For the text-containing cell, return its midpoint in [x, y] coordinate format. 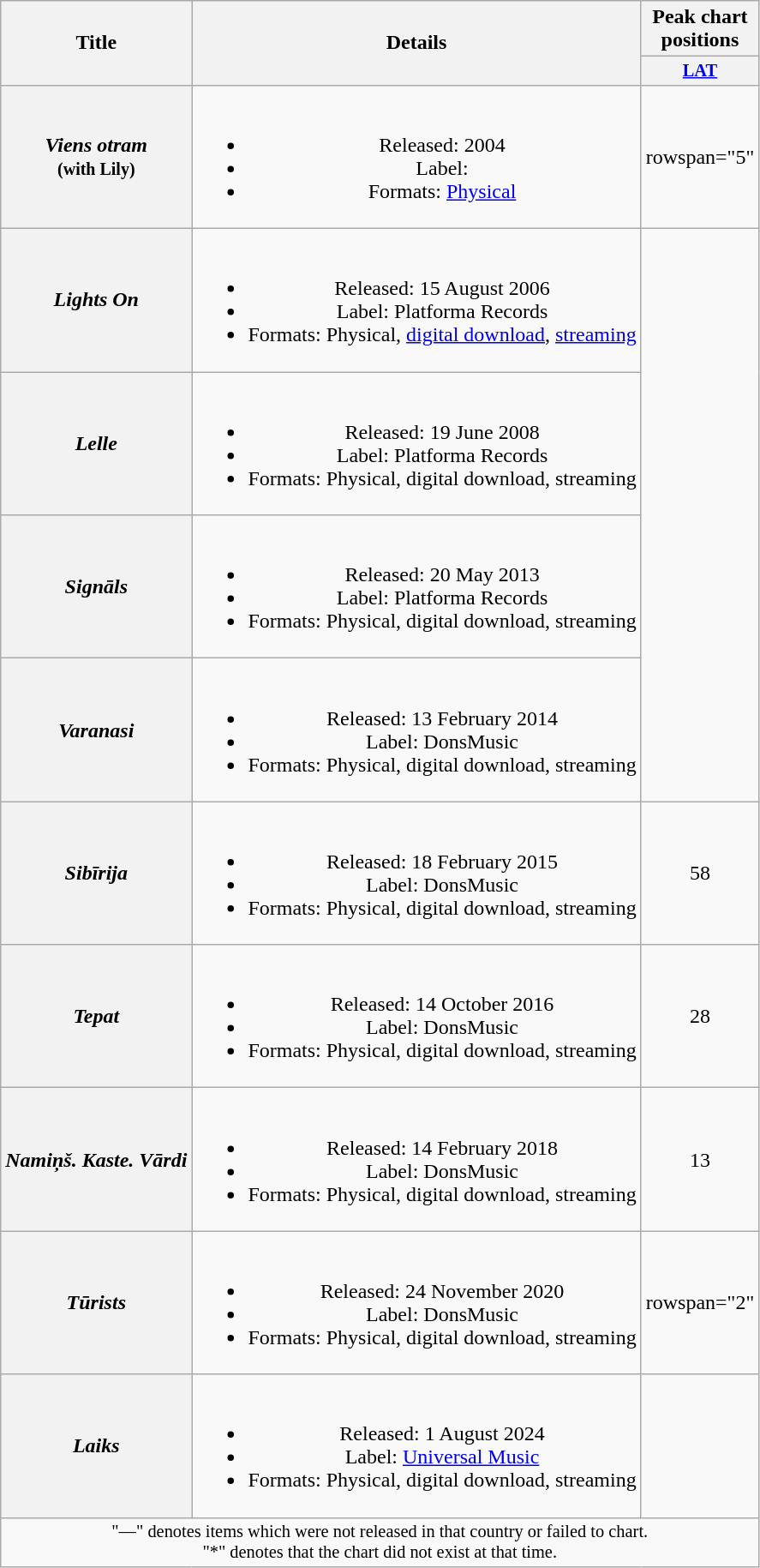
Title [96, 43]
Lelle [96, 444]
rowspan="5" [700, 156]
Laiks [96, 1445]
Released: 2004Label: Formats: Physical [416, 156]
Released: 1 August 2024Label: Universal MusicFormats: Physical, digital download, streaming [416, 1445]
"—" denotes items which were not released in that country or failed to chart."*" denotes that the chart did not exist at that time. [380, 1542]
Viens otram(with Lily) [96, 156]
Namiņš. Kaste. Vārdi [96, 1159]
Details [416, 43]
13 [700, 1159]
LAT [700, 71]
Signāls [96, 586]
Released: 18 February 2015Label: DonsMusicFormats: Physical, digital download, streaming [416, 873]
Tūrists [96, 1303]
Released: 14 October 2016Label: DonsMusicFormats: Physical, digital download, streaming [416, 1017]
58 [700, 873]
Released: 14 February 2018Label: DonsMusicFormats: Physical, digital download, streaming [416, 1159]
28 [700, 1017]
Released: 13 February 2014Label: DonsMusicFormats: Physical, digital download, streaming [416, 730]
Sibīrija [96, 873]
Released: 20 May 2013Label: Platforma RecordsFormats: Physical, digital download, streaming [416, 586]
Released: 15 August 2006Label: Platforma RecordsFormats: Physical, digital download, streaming [416, 300]
Tepat [96, 1017]
Released: 24 November 2020Label: DonsMusicFormats: Physical, digital download, streaming [416, 1303]
Lights On [96, 300]
Released: 19 June 2008Label: Platforma RecordsFormats: Physical, digital download, streaming [416, 444]
Varanasi [96, 730]
rowspan="2" [700, 1303]
Peak chart positions [700, 29]
